Detect which cell encompasses the target text, then output its [X, Y] center coordinate. 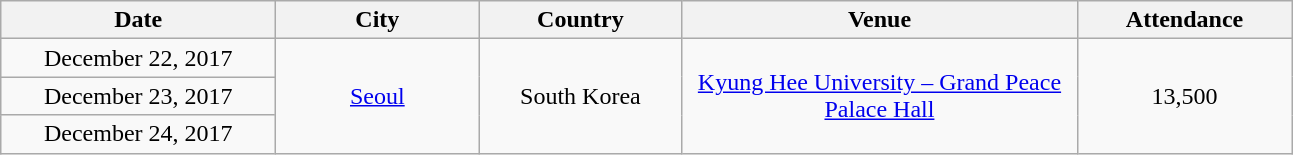
Country [580, 20]
Attendance [1184, 20]
13,500 [1184, 96]
December 24, 2017 [138, 134]
December 22, 2017 [138, 58]
Seoul [378, 96]
South Korea [580, 96]
Date [138, 20]
City [378, 20]
Venue [880, 20]
Kyung Hee University – Grand Peace Palace Hall [880, 96]
December 23, 2017 [138, 96]
